Pinpoint the cell where the given text exists, returning its (x, y) midpoint coordinate. 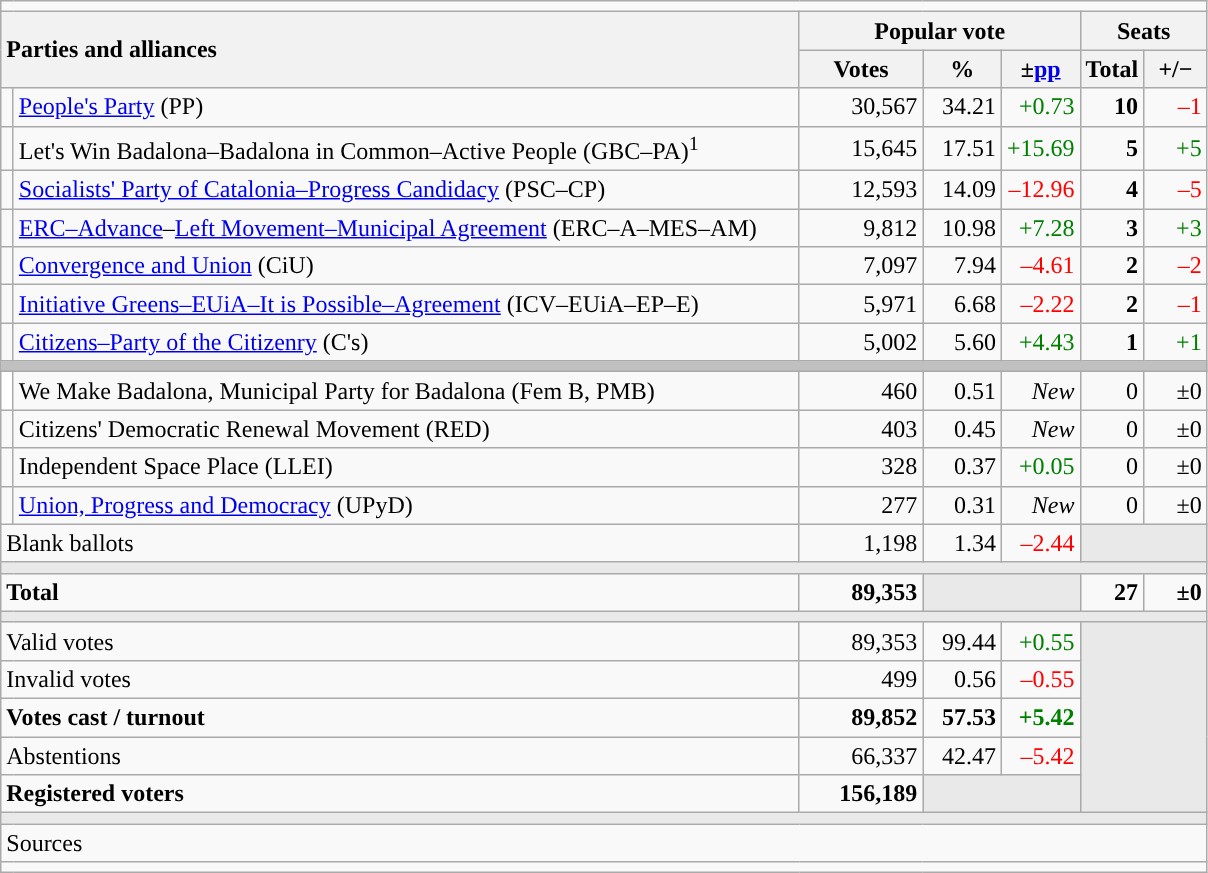
1.34 (962, 543)
5 (1112, 148)
Citizens–Party of the Citizenry (C's) (406, 342)
Citizens' Democratic Renewal Movement (RED) (406, 429)
+0.73 (1040, 107)
460 (861, 391)
±pp (1040, 69)
Convergence and Union (CiU) (406, 266)
+5 (1176, 148)
–12.96 (1040, 190)
7.94 (962, 266)
+15.69 (1040, 148)
–4.61 (1040, 266)
277 (861, 505)
30,567 (861, 107)
Abstentions (400, 756)
Popular vote (940, 31)
0.56 (962, 679)
+/− (1176, 69)
Blank ballots (400, 543)
15,645 (861, 148)
–2.44 (1040, 543)
0.45 (962, 429)
4 (1112, 190)
156,189 (861, 794)
% (962, 69)
0.37 (962, 467)
7,097 (861, 266)
57.53 (962, 718)
+4.43 (1040, 342)
0.51 (962, 391)
5,971 (861, 304)
–0.55 (1040, 679)
3 (1112, 228)
–2 (1176, 266)
403 (861, 429)
34.21 (962, 107)
Votes (861, 69)
Initiative Greens–EUiA–It is Possible–Agreement (ICV–EUiA–EP–E) (406, 304)
Valid votes (400, 641)
66,337 (861, 756)
People's Party (PP) (406, 107)
–5.42 (1040, 756)
14.09 (962, 190)
9,812 (861, 228)
499 (861, 679)
10.98 (962, 228)
328 (861, 467)
5,002 (861, 342)
ERC–Advance–Left Movement–Municipal Agreement (ERC–A–MES–AM) (406, 228)
17.51 (962, 148)
+1 (1176, 342)
89,852 (861, 718)
We Make Badalona, Municipal Party for Badalona (Fem B, PMB) (406, 391)
Parties and alliances (400, 50)
Let's Win Badalona–Badalona in Common–Active People (GBC–PA)1 (406, 148)
Independent Space Place (LLEI) (406, 467)
–2.22 (1040, 304)
+0.05 (1040, 467)
Union, Progress and Democracy (UPyD) (406, 505)
1,198 (861, 543)
0.31 (962, 505)
5.60 (962, 342)
1 (1112, 342)
42.47 (962, 756)
12,593 (861, 190)
–5 (1176, 190)
+3 (1176, 228)
10 (1112, 107)
Socialists' Party of Catalonia–Progress Candidacy (PSC–CP) (406, 190)
Invalid votes (400, 679)
Votes cast / turnout (400, 718)
Sources (604, 843)
+5.42 (1040, 718)
27 (1112, 592)
99.44 (962, 641)
+0.55 (1040, 641)
Registered voters (400, 794)
6.68 (962, 304)
Seats (1144, 31)
+7.28 (1040, 228)
